Find where the given text appears and provide that cell's center as (x, y) coordinate. 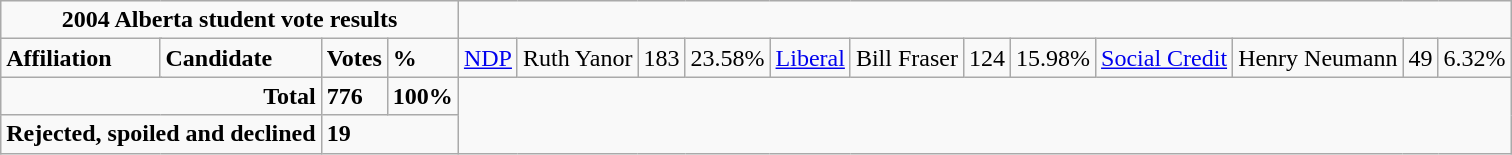
23.58% (728, 58)
124 (986, 58)
Candidate (240, 58)
2004 Alberta student vote results (230, 20)
Social Credit (1164, 58)
Bill Fraser (906, 58)
Henry Neumann (1318, 58)
Ruth Yanor (577, 58)
NDP (488, 58)
100% (422, 96)
6.32% (1474, 58)
Total (161, 96)
% (422, 58)
183 (662, 58)
Votes (354, 58)
49 (1420, 58)
Affiliation (80, 58)
Rejected, spoiled and declined (161, 134)
15.98% (1054, 58)
776 (354, 96)
Liberal (810, 58)
19 (390, 134)
